Determine the [x, y] coordinate at the center of the cell enclosing the given text.  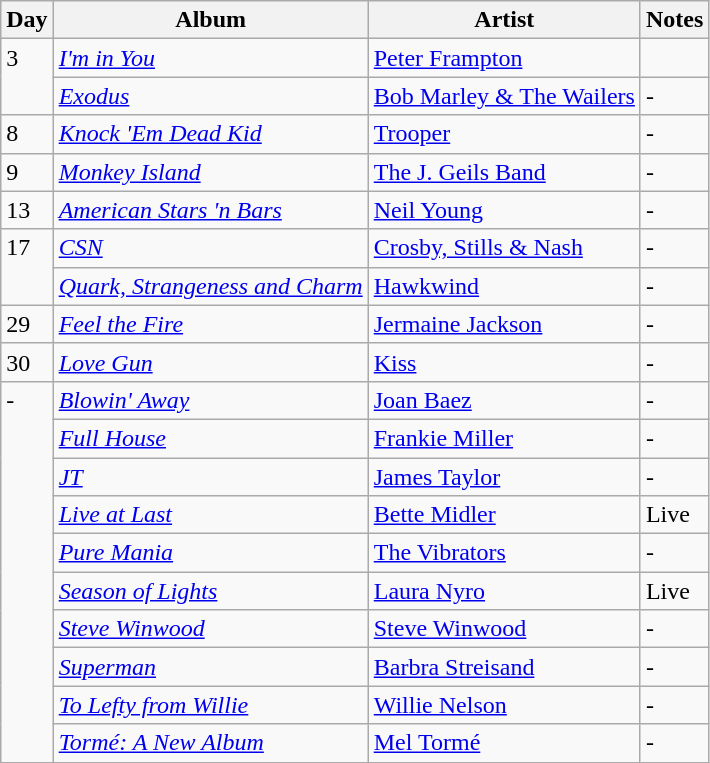
Jermaine Jackson [504, 324]
Exodus [210, 96]
17 [27, 267]
James Taylor [504, 477]
Crosby, Stills & Nash [504, 248]
Superman [210, 667]
Album [210, 20]
3 [27, 77]
Tormé: A New Album [210, 743]
Feel the Fire [210, 324]
Day [27, 20]
Full House [210, 438]
Artist [504, 20]
Bette Midler [504, 515]
Hawkwind [504, 286]
JT [210, 477]
13 [27, 210]
Neil Young [504, 210]
Barbra Streisand [504, 667]
The Vibrators [504, 553]
Frankie Miller [504, 438]
Bob Marley & The Wailers [504, 96]
Knock 'Em Dead Kid [210, 134]
Pure Mania [210, 553]
9 [27, 172]
American Stars 'n Bars [210, 210]
Laura Nyro [504, 591]
Mel Tormé [504, 743]
Quark, Strangeness and Charm [210, 286]
Joan Baez [504, 400]
Monkey Island [210, 172]
29 [27, 324]
The J. Geils Band [504, 172]
CSN [210, 248]
Love Gun [210, 362]
Willie Nelson [504, 705]
8 [27, 134]
Kiss [504, 362]
30 [27, 362]
Live at Last [210, 515]
To Lefty from Willie [210, 705]
I'm in You [210, 58]
Trooper [504, 134]
Peter Frampton [504, 58]
Notes [674, 20]
Blowin' Away [210, 400]
Season of Lights [210, 591]
